For the text-containing cell, return its midpoint in [X, Y] coordinate format. 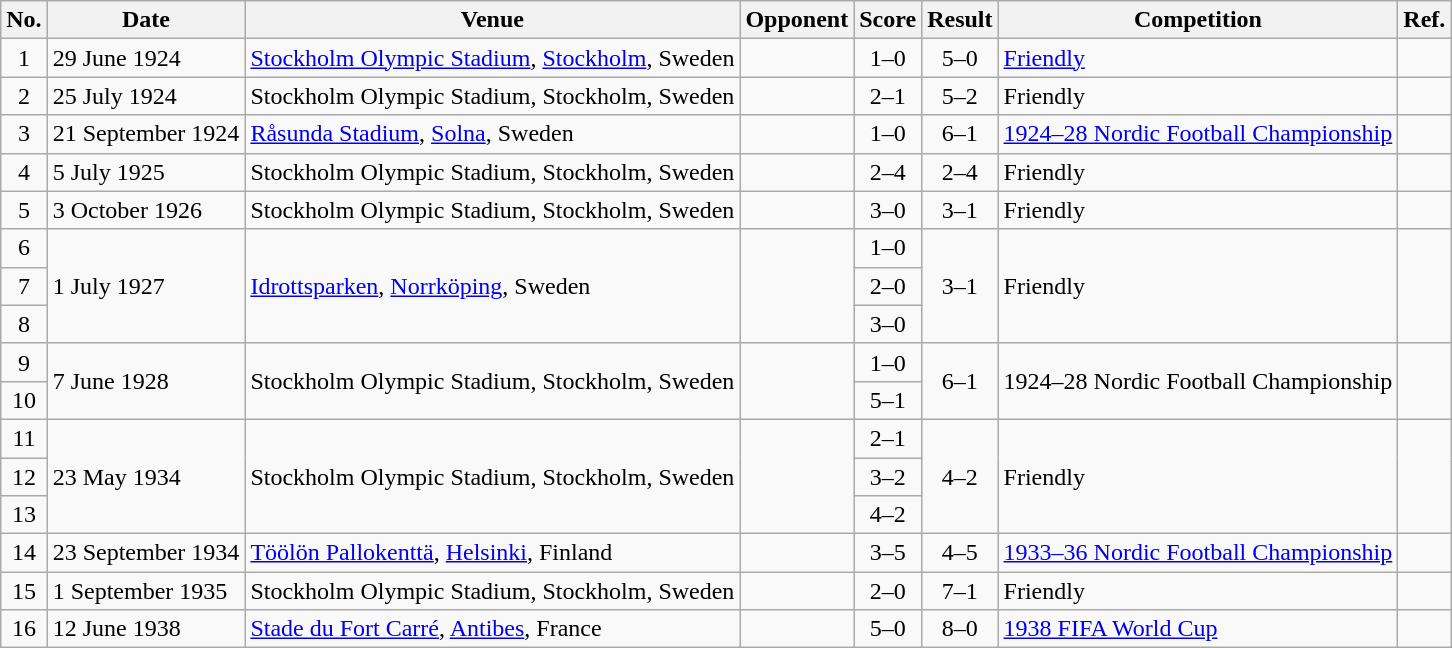
3–2 [888, 477]
Score [888, 20]
1938 FIFA World Cup [1198, 629]
12 June 1938 [146, 629]
Idrottsparken, Norrköping, Sweden [492, 286]
5–1 [888, 400]
5 July 1925 [146, 172]
3–5 [888, 553]
13 [24, 515]
1 September 1935 [146, 591]
21 September 1924 [146, 134]
Ref. [1424, 20]
Opponent [797, 20]
Result [960, 20]
23 September 1934 [146, 553]
1933–36 Nordic Football Championship [1198, 553]
5 [24, 210]
1 July 1927 [146, 286]
Venue [492, 20]
3 October 1926 [146, 210]
7 [24, 286]
3 [24, 134]
6 [24, 248]
29 June 1924 [146, 58]
10 [24, 400]
1 [24, 58]
4–5 [960, 553]
14 [24, 553]
9 [24, 362]
23 May 1934 [146, 476]
4 [24, 172]
No. [24, 20]
5–2 [960, 96]
11 [24, 438]
Competition [1198, 20]
25 July 1924 [146, 96]
16 [24, 629]
15 [24, 591]
Stade du Fort Carré, Antibes, France [492, 629]
7–1 [960, 591]
Råsunda Stadium, Solna, Sweden [492, 134]
Date [146, 20]
12 [24, 477]
Töölön Pallokenttä, Helsinki, Finland [492, 553]
7 June 1928 [146, 381]
2 [24, 96]
8 [24, 324]
8–0 [960, 629]
